Find where the given text appears and provide that cell's center as [X, Y] coordinate. 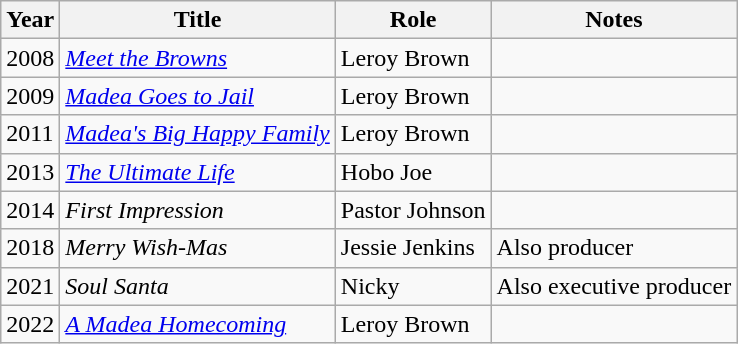
Soul Santa [198, 286]
Pastor Johnson [413, 210]
Madea's Big Happy Family [198, 134]
Jessie Jenkins [413, 248]
The Ultimate Life [198, 172]
Year [30, 20]
2018 [30, 248]
Also executive producer [614, 286]
Hobo Joe [413, 172]
A Madea Homecoming [198, 324]
2014 [30, 210]
Madea Goes to Jail [198, 96]
Notes [614, 20]
2021 [30, 286]
First Impression [198, 210]
Meet the Browns [198, 58]
Title [198, 20]
2013 [30, 172]
2009 [30, 96]
Merry Wish-Mas [198, 248]
2011 [30, 134]
2022 [30, 324]
Nicky [413, 286]
2008 [30, 58]
Role [413, 20]
Also producer [614, 248]
